Provide the [X, Y] coordinate of the cell's center where the given text is located.  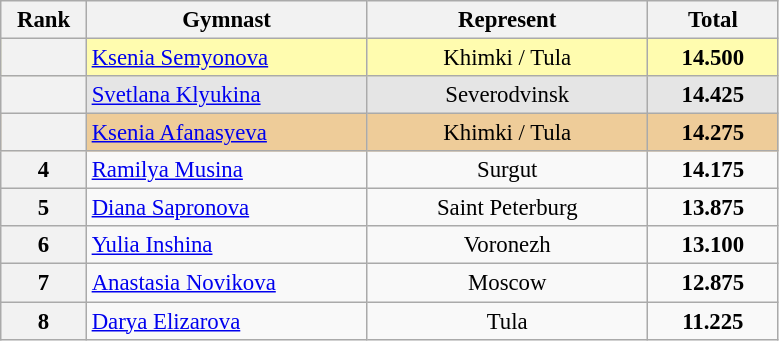
Voronezh [508, 245]
14.175 [714, 170]
14.500 [714, 58]
13.875 [714, 208]
Ramilya Musina [226, 170]
Saint Peterburg [508, 208]
6 [44, 245]
Rank [44, 20]
Darya Elizarova [226, 321]
Yulia Inshina [226, 245]
14.425 [714, 95]
Ksenia Semyonova [226, 58]
11.225 [714, 321]
Represent [508, 20]
13.100 [714, 245]
4 [44, 170]
Severodvinsk [508, 95]
Svetlana Klyukina [226, 95]
Diana Sapronova [226, 208]
12.875 [714, 283]
Anastasia Novikova [226, 283]
14.275 [714, 133]
Ksenia Afanasyeva [226, 133]
7 [44, 283]
Total [714, 20]
Gymnast [226, 20]
Moscow [508, 283]
Surgut [508, 170]
5 [44, 208]
Tula [508, 321]
8 [44, 321]
